Output the [X, Y] coordinate of the center of the cell containing the given text.  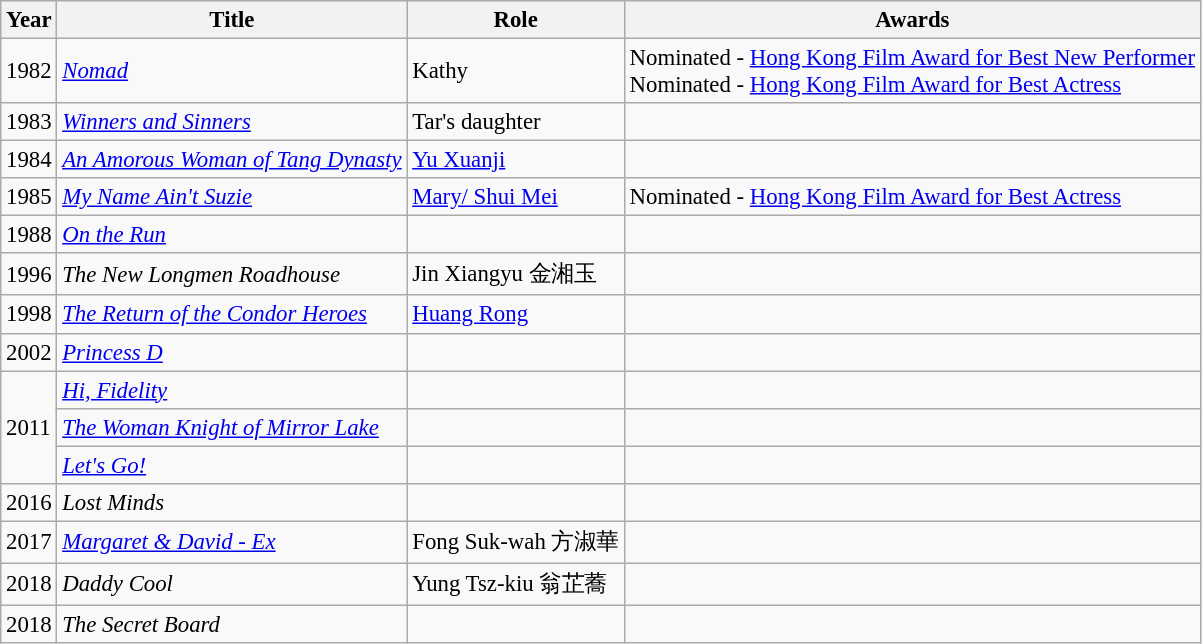
On the Run [232, 235]
The Return of the Condor Heroes [232, 315]
1988 [29, 235]
Role [516, 20]
Tar's daughter [516, 122]
Winners and Sinners [232, 122]
Let's Go! [232, 465]
Yu Xuanji [516, 160]
Yung Tsz-kiu 翁芷蕎 [516, 584]
Huang Rong [516, 315]
1982 [29, 72]
Lost Minds [232, 503]
Nominated - Hong Kong Film Award for Best Actress [912, 197]
The Woman Knight of Mirror Lake [232, 427]
2017 [29, 542]
2002 [29, 352]
1985 [29, 197]
Year [29, 20]
2016 [29, 503]
Title [232, 20]
Awards [912, 20]
2011 [29, 428]
Mary/ Shui Mei [516, 197]
Daddy Cool [232, 584]
Hi, Fidelity [232, 390]
1998 [29, 315]
Nomad [232, 72]
Princess D [232, 352]
1996 [29, 275]
The Secret Board [232, 624]
Nominated - Hong Kong Film Award for Best New PerformerNominated - Hong Kong Film Award for Best Actress [912, 72]
Fong Suk-wah 方淑華 [516, 542]
My Name Ain't Suzie [232, 197]
The New Longmen Roadhouse [232, 275]
Margaret & David - Ex [232, 542]
1984 [29, 160]
Kathy [516, 72]
Jin Xiangyu 金湘玉 [516, 275]
1983 [29, 122]
An Amorous Woman of Tang Dynasty [232, 160]
